Determine the [X, Y] coordinate at the center of the cell enclosing the given text.  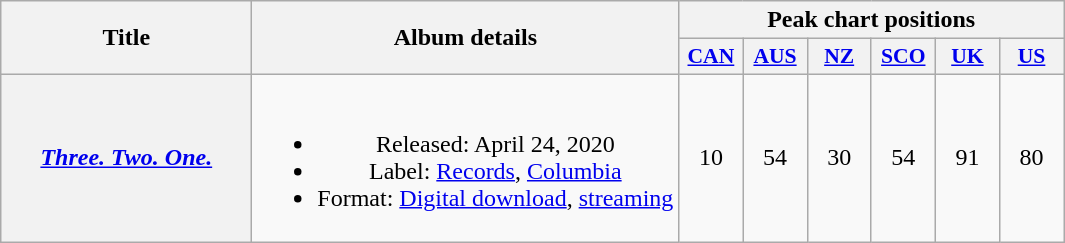
Album details [466, 38]
SCO [903, 57]
Title [126, 38]
CAN [711, 57]
AUS [775, 57]
91 [967, 158]
Peak chart positions [872, 20]
NZ [839, 57]
Released: April 24, 2020Label: Records, ColumbiaFormat: Digital download, streaming [466, 158]
30 [839, 158]
10 [711, 158]
US [1031, 57]
UK [967, 57]
80 [1031, 158]
Three. Two. One. [126, 158]
